Scan for the cell matching the given text and deliver its (X, Y) coordinate at center. 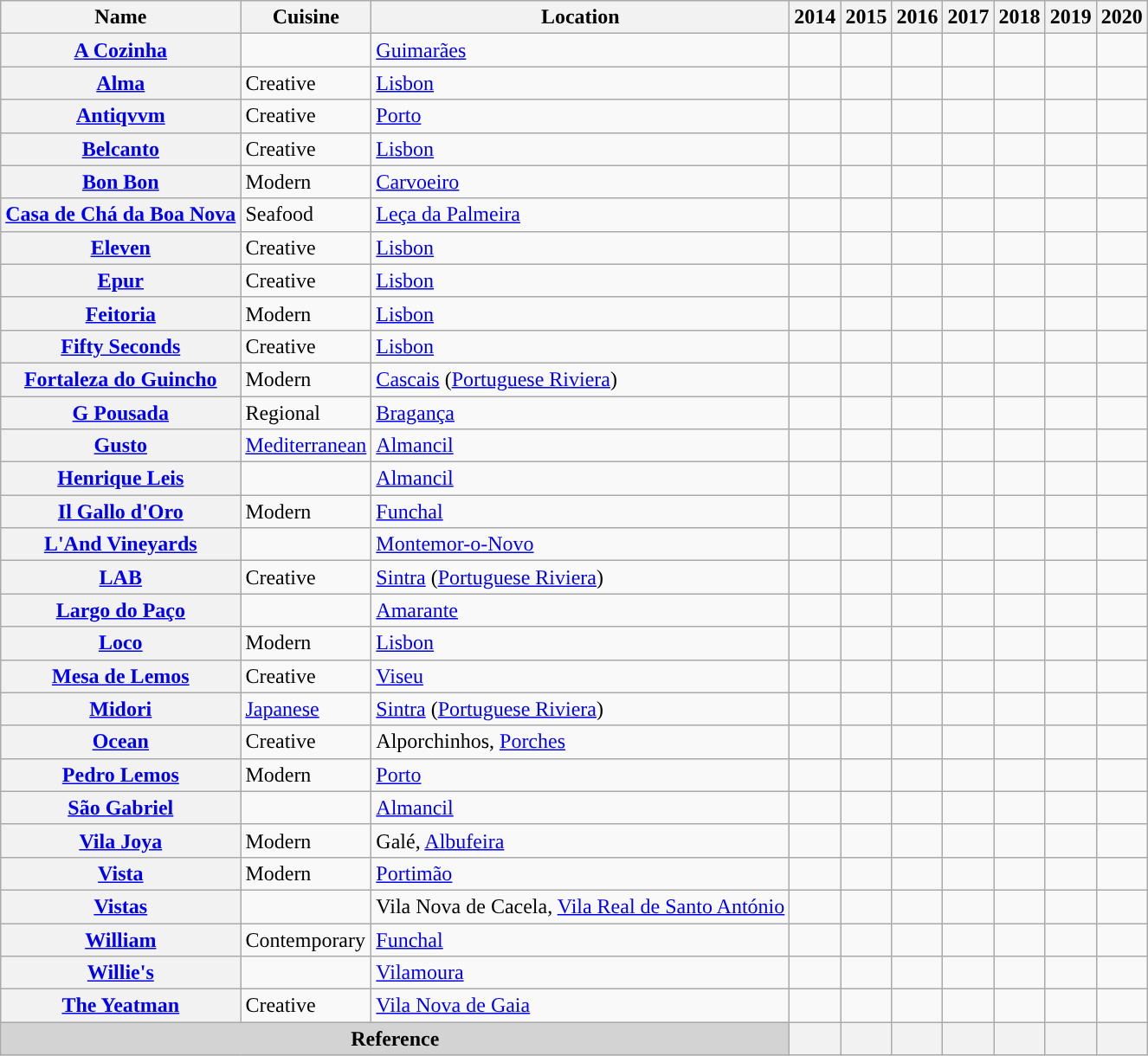
Seafood (306, 215)
Guimarães (580, 50)
Vista (121, 873)
Mediterranean (306, 446)
2016 (918, 17)
2020 (1122, 17)
Galé, Albufeira (580, 840)
Cascais (Portuguese Riviera) (580, 379)
Portimão (580, 873)
Bon Bon (121, 182)
Viseu (580, 676)
Feitoria (121, 313)
Ocean (121, 742)
Loco (121, 643)
William (121, 939)
Il Gallo d'Oro (121, 512)
Gusto (121, 446)
Contemporary (306, 939)
Alma (121, 83)
2017 (968, 17)
L'And Vineyards (121, 544)
Largo do Paço (121, 610)
Bragança (580, 413)
Antiqvvm (121, 116)
Vila Joya (121, 840)
Fortaleza do Guincho (121, 379)
Vila Nova de Cacela, Vila Real de Santo António (580, 906)
Eleven (121, 248)
Alporchinhos, Porches (580, 742)
Vila Nova de Gaia (580, 1006)
Reference (395, 1039)
Belcanto (121, 149)
Name (121, 17)
Henrique Leis (121, 479)
Fifty Seconds (121, 346)
Regional (306, 413)
Epur (121, 280)
Vilamoura (580, 973)
Pedro Lemos (121, 775)
Japanese (306, 709)
Amarante (580, 610)
2015 (866, 17)
São Gabriel (121, 808)
A Cozinha (121, 50)
Willie's (121, 973)
Location (580, 17)
The Yeatman (121, 1006)
2014 (816, 17)
2018 (1020, 17)
2019 (1070, 17)
Casa de Chá da Boa Nova (121, 215)
Vistas (121, 906)
G Pousada (121, 413)
Carvoeiro (580, 182)
Leça da Palmeira (580, 215)
LAB (121, 577)
Cuisine (306, 17)
Montemor-o-Novo (580, 544)
Mesa de Lemos (121, 676)
Midori (121, 709)
